Pinpoint the cell where the given text exists, returning its [x, y] midpoint coordinate. 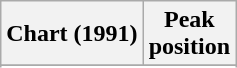
Peakposition [189, 34]
Chart (1991) [72, 34]
